Locate the cell with the specified text and output its (X, Y) center coordinate. 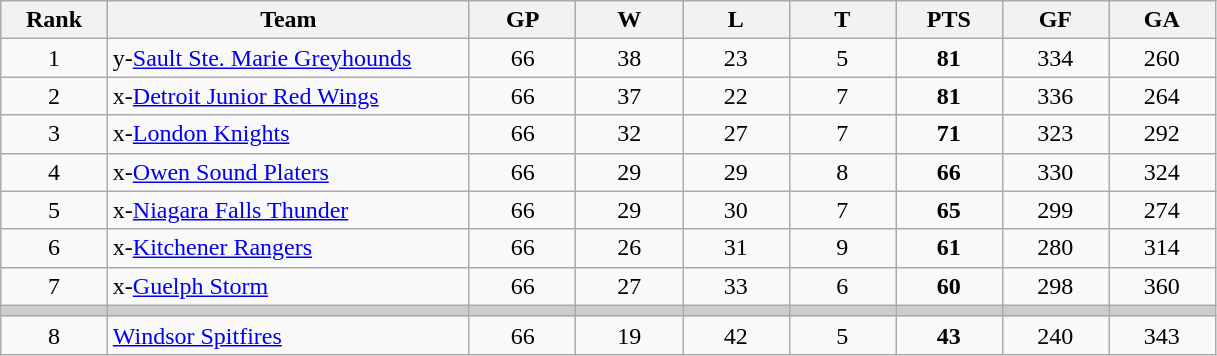
x-Guelph Storm (288, 286)
43 (950, 335)
298 (1056, 286)
x-Owen Sound Platers (288, 172)
31 (736, 248)
x-London Knights (288, 134)
71 (950, 134)
30 (736, 210)
PTS (950, 20)
360 (1162, 286)
3 (54, 134)
42 (736, 335)
Team (288, 20)
W (630, 20)
240 (1056, 335)
Rank (54, 20)
GF (1056, 20)
336 (1056, 96)
2 (54, 96)
343 (1162, 335)
292 (1162, 134)
1 (54, 58)
22 (736, 96)
y-Sault Ste. Marie Greyhounds (288, 58)
Windsor Spitfires (288, 335)
L (736, 20)
38 (630, 58)
264 (1162, 96)
334 (1056, 58)
299 (1056, 210)
314 (1162, 248)
324 (1162, 172)
274 (1162, 210)
GP (522, 20)
260 (1162, 58)
9 (842, 248)
26 (630, 248)
65 (950, 210)
33 (736, 286)
323 (1056, 134)
61 (950, 248)
4 (54, 172)
T (842, 20)
23 (736, 58)
37 (630, 96)
19 (630, 335)
x-Niagara Falls Thunder (288, 210)
280 (1056, 248)
GA (1162, 20)
32 (630, 134)
330 (1056, 172)
x-Detroit Junior Red Wings (288, 96)
60 (950, 286)
x-Kitchener Rangers (288, 248)
